For the text-containing cell, return its midpoint in [X, Y] coordinate format. 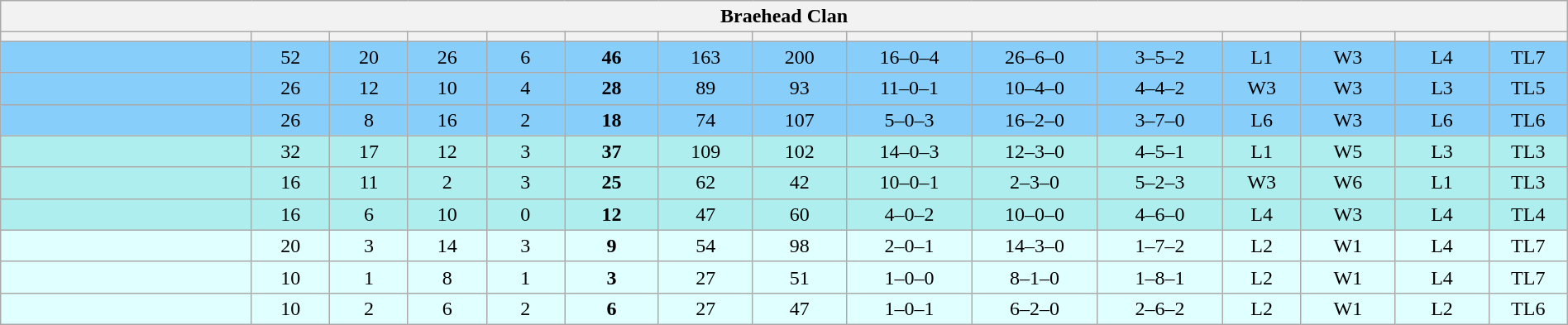
6–2–0 [1035, 308]
37 [612, 151]
26–6–0 [1035, 57]
11 [369, 183]
109 [705, 151]
60 [800, 214]
93 [800, 88]
98 [800, 246]
163 [705, 57]
12–3–0 [1035, 151]
1–7–2 [1160, 246]
1–0–0 [910, 277]
2–6–2 [1160, 308]
54 [705, 246]
18 [612, 120]
W6 [1348, 183]
28 [612, 88]
16–2–0 [1035, 120]
1–0–1 [910, 308]
102 [800, 151]
8–1–0 [1035, 277]
32 [291, 151]
5–0–3 [910, 120]
2–3–0 [1035, 183]
Braehead Clan [784, 17]
4 [526, 88]
4–4–2 [1160, 88]
5–2–3 [1160, 183]
17 [369, 151]
62 [705, 183]
10–0–0 [1035, 214]
10–0–1 [910, 183]
51 [800, 277]
1–8–1 [1160, 277]
14–0–3 [910, 151]
10–4–0 [1035, 88]
107 [800, 120]
3–5–2 [1160, 57]
42 [800, 183]
TL4 [1528, 214]
9 [612, 246]
46 [612, 57]
4–0–2 [910, 214]
74 [705, 120]
52 [291, 57]
89 [705, 88]
16–0–4 [910, 57]
11–0–1 [910, 88]
200 [800, 57]
TL5 [1528, 88]
2–0–1 [910, 246]
25 [612, 183]
14–3–0 [1035, 246]
0 [526, 214]
3–7–0 [1160, 120]
W5 [1348, 151]
4–5–1 [1160, 151]
14 [447, 246]
4–6–0 [1160, 214]
